Return the [x, y] coordinate for the center point of the cell that contains the specified text.  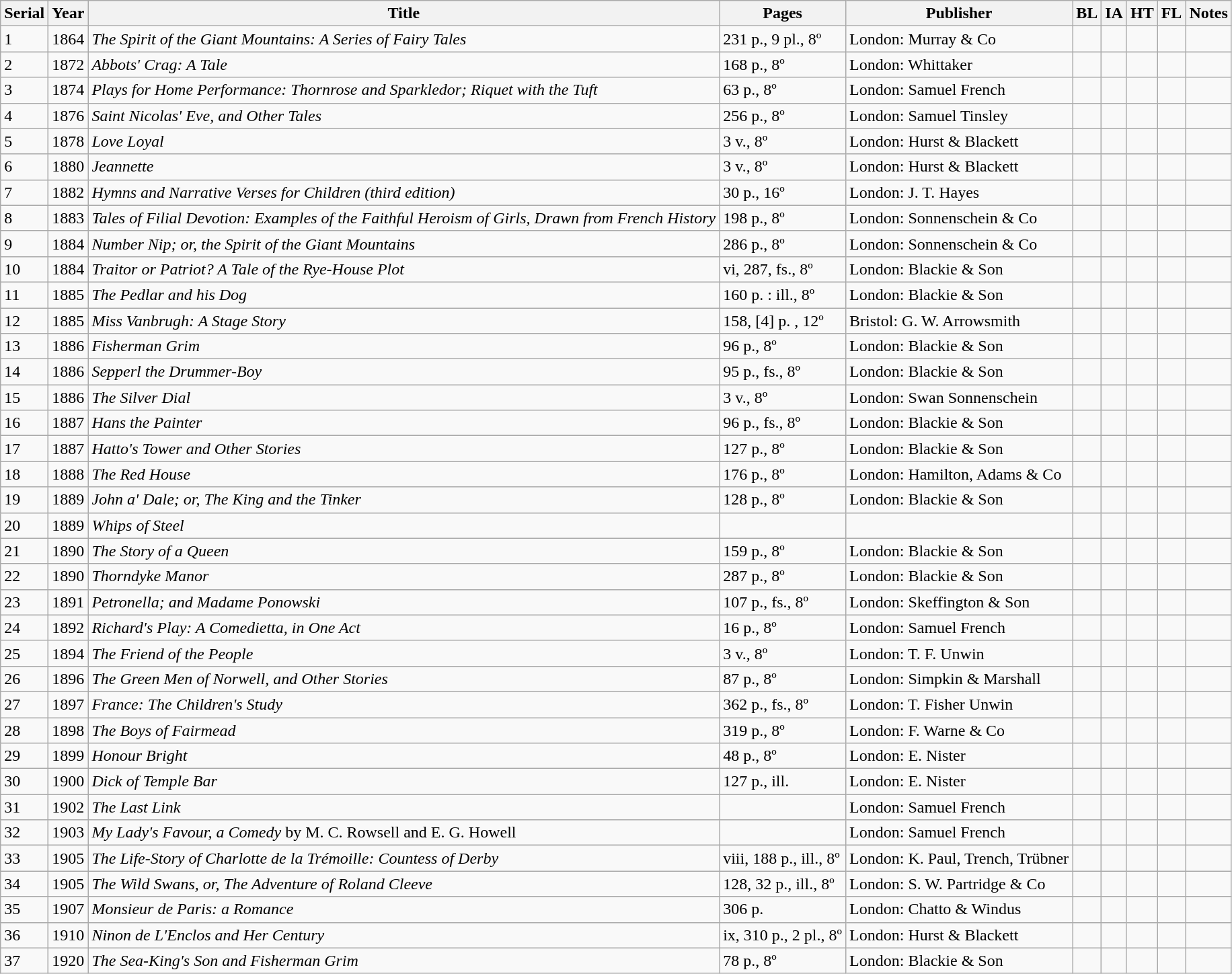
London: F. Warne & Co [959, 730]
Sepperl the Drummer-Boy [403, 372]
30 p., 16º [783, 192]
16 p., 8º [783, 628]
7 [24, 192]
12 [24, 321]
Saint Nicolas' Eve, and Other Tales [403, 116]
30 [24, 782]
HT [1142, 13]
1891 [69, 602]
Bristol: G. W. Arrowsmith [959, 321]
18 [24, 474]
29 [24, 756]
1897 [69, 704]
9 [24, 243]
Thorndyke Manor [403, 576]
34 [24, 884]
John a' Dale; or, The King and the Tinker [403, 500]
Ninon de L'Enclos and Her Century [403, 935]
306 p. [783, 909]
London: J. T. Hayes [959, 192]
viii, 188 p., ill., 8º [783, 858]
1899 [69, 756]
Year [69, 13]
IA [1114, 13]
vi, 287, fs., 8º [783, 269]
1900 [69, 782]
1903 [69, 833]
48 p., 8º [783, 756]
Publisher [959, 13]
1 [24, 39]
The Red House [403, 474]
Monsieur de Paris: a Romance [403, 909]
The Pedlar and his Dog [403, 295]
Pages [783, 13]
London: Murray & Co [959, 39]
15 [24, 398]
Fisherman Grim [403, 346]
1920 [69, 961]
158, [4] p. , 12º [783, 321]
London: Skeffington & Son [959, 602]
The Life-Story of Charlotte de la Trémoille: Countess of Derby [403, 858]
London: S. W. Partridge & Co [959, 884]
25 [24, 653]
159 p., 8º [783, 551]
23 [24, 602]
London: K. Paul, Trench, Trübner [959, 858]
28 [24, 730]
21 [24, 551]
3 [24, 90]
1902 [69, 807]
Hymns and Narrative Verses for Children (third edition) [403, 192]
Title [403, 13]
17 [24, 449]
Petronella; and Madame Ponowski [403, 602]
36 [24, 935]
The Green Men of Norwell, and Other Stories [403, 679]
Hatto's Tower and Other Stories [403, 449]
1876 [69, 116]
22 [24, 576]
London: Simpkin & Marshall [959, 679]
5 [24, 141]
160 p. : ill., 8º [783, 295]
The Friend of the People [403, 653]
78 p., 8º [783, 961]
1894 [69, 653]
Number Nip; or, the Spirit of the Giant Mountains [403, 243]
The Story of a Queen [403, 551]
Honour Bright [403, 756]
198 p., 8º [783, 218]
2 [24, 65]
Miss Vanbrugh: A Stage Story [403, 321]
The Boys of Fairmead [403, 730]
Abbots' Crag: A Tale [403, 65]
Traitor or Patriot? A Tale of the Rye-House Plot [403, 269]
362 p., fs., 8º [783, 704]
37 [24, 961]
1888 [69, 474]
107 p., fs., 8º [783, 602]
My Lady's Favour, a Comedy by M. C. Rowsell and E. G. Howell [403, 833]
Richard's Play: A Comedietta, in One Act [403, 628]
96 p., 8º [783, 346]
20 [24, 525]
Love Loyal [403, 141]
256 p., 8º [783, 116]
1864 [69, 39]
1872 [69, 65]
19 [24, 500]
26 [24, 679]
95 p., fs., 8º [783, 372]
London: T. F. Unwin [959, 653]
Hans the Painter [403, 423]
31 [24, 807]
231 p., 9 pl., 8º [783, 39]
London: T. Fisher Unwin [959, 704]
1874 [69, 90]
128, 32 p., ill., 8º [783, 884]
1882 [69, 192]
13 [24, 346]
33 [24, 858]
The Wild Swans, or, The Adventure of Roland Cleeve [403, 884]
FL [1171, 13]
London: Hamilton, Adams & Co [959, 474]
1878 [69, 141]
286 p., 8º [783, 243]
14 [24, 372]
16 [24, 423]
8 [24, 218]
The Silver Dial [403, 398]
10 [24, 269]
London: Samuel Tinsley [959, 116]
87 p., 8º [783, 679]
France: The Children's Study [403, 704]
ix, 310 p., 2 pl., 8º [783, 935]
1907 [69, 909]
27 [24, 704]
Tales of Filial Devotion: Examples of the Faithful Heroism of Girls, Drawn from French History [403, 218]
London: Chatto & Windus [959, 909]
Plays for Home Performance: Thornrose and Sparkledor; Riquet with the Tuft [403, 90]
32 [24, 833]
319 p., 8º [783, 730]
1910 [69, 935]
1896 [69, 679]
The Last Link [403, 807]
Dick of Temple Bar [403, 782]
63 p., 8º [783, 90]
London: Whittaker [959, 65]
Jeannette [403, 167]
4 [24, 116]
168 p., 8º [783, 65]
11 [24, 295]
96 p., fs., 8º [783, 423]
35 [24, 909]
1898 [69, 730]
128 p., 8º [783, 500]
6 [24, 167]
287 p., 8º [783, 576]
24 [24, 628]
The Sea-King's Son and Fisherman Grim [403, 961]
1880 [69, 167]
176 p., 8º [783, 474]
127 p., 8º [783, 449]
127 p., ill. [783, 782]
Notes [1208, 13]
1892 [69, 628]
London: Swan Sonnenschein [959, 398]
BL [1087, 13]
Whips of Steel [403, 525]
Serial [24, 13]
The Spirit of the Giant Mountains: A Series of Fairy Tales [403, 39]
1883 [69, 218]
